Pinpoint the cell where the given text exists, returning its [x, y] midpoint coordinate. 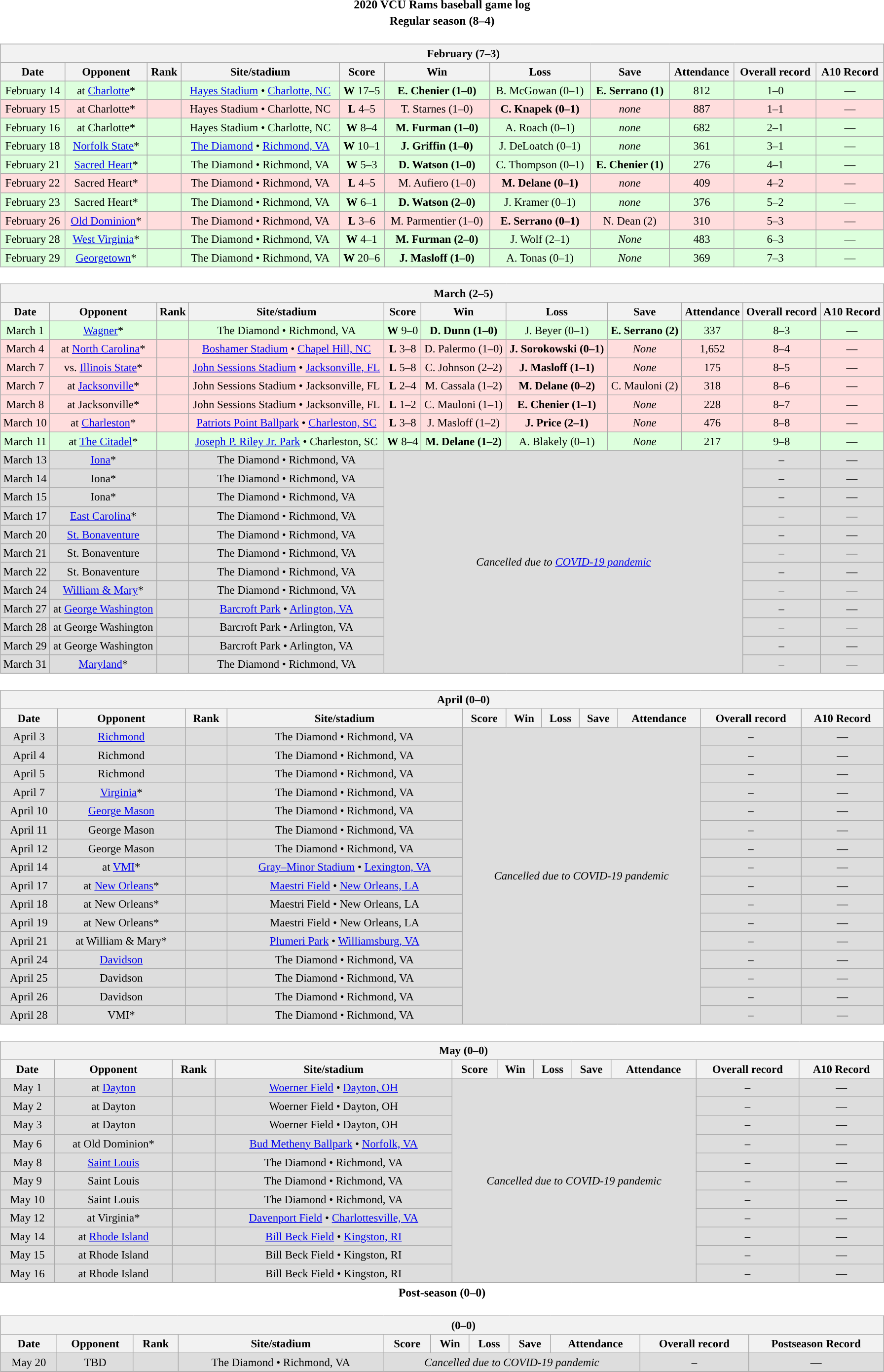
W 5–3 [362, 165]
3–1 [775, 146]
M. Parmentier (1–0) [437, 221]
March 17 [25, 516]
J. Kramer (0–1) [540, 202]
M. Aufiero (1–0) [437, 183]
L 2–4 [403, 386]
April 3 [29, 737]
887 [702, 109]
May 10 [28, 1199]
March 24 [25, 590]
E. Serrano (1) [630, 90]
M. Cassala (1–2) [463, 386]
February 29 [33, 258]
May 14 [28, 1236]
C. Thompson (0–1) [540, 165]
February 18 [33, 146]
Davenport Field • Charlottesville, VA [333, 1218]
at The Citadel* [104, 442]
at William & Mary* [121, 941]
March 27 [25, 609]
April 11 [29, 830]
8–7 [781, 404]
March 15 [25, 497]
J. Wolf (2–1) [540, 239]
TBD [95, 1362]
February 22 [33, 183]
March 10 [25, 423]
May (0–0) [442, 1051]
at VMI* [121, 867]
Joseph P. Riley Jr. Park • Charleston, SC [287, 442]
4–1 [775, 165]
7–3 [775, 258]
April 18 [29, 904]
May 8 [28, 1162]
T. Starnes (1–0) [437, 109]
February 16 [33, 128]
Norfolk State* [107, 146]
J. Masloff (1–0) [437, 258]
(0–0) [442, 1325]
Boshamer Stadium • Chapel Hill, NC [287, 349]
March (2–5) [442, 293]
March 11 [25, 442]
E. Chenier (1–1) [557, 404]
March 20 [25, 534]
April 19 [29, 922]
4–2 [775, 183]
8–4 [781, 349]
May 9 [28, 1181]
May 6 [28, 1143]
April 4 [29, 756]
310 [702, 221]
D. Palermo (1–0) [463, 349]
March 22 [25, 572]
J. Beyer (0–1) [557, 330]
April 28 [29, 1015]
A. Tonas (0–1) [540, 258]
Georgetown* [107, 258]
at Old Dominion* [113, 1143]
A. Blakely (0–1) [557, 442]
8–5 [781, 367]
Virginia* [121, 793]
1–1 [775, 109]
VMI* [121, 1015]
228 [712, 404]
M. Delane (0–1) [540, 183]
February 21 [33, 165]
8–6 [781, 386]
March 4 [25, 349]
vs. Illinois State* [104, 367]
5–3 [775, 221]
West Virginia* [107, 239]
2–1 [775, 128]
409 [702, 183]
April 10 [29, 811]
M. Furman (2–0) [437, 239]
E. Serrano (0–1) [540, 221]
April 26 [29, 996]
J. Masloff (1–2) [463, 423]
April 5 [29, 774]
May 3 [28, 1125]
May 2 [28, 1106]
D. Dunn (1–0) [463, 330]
W 4–1 [362, 239]
W 17–5 [362, 90]
J. Price (2–1) [557, 423]
at North Carolina* [104, 349]
J. DeLoatch (0–1) [540, 146]
April 17 [29, 885]
March 1 [25, 330]
W 9–0 [403, 330]
8–3 [781, 330]
M. Delane (1–2) [463, 442]
E. Chenier (1) [630, 165]
Plumeri Park • Williamsburg, VA [344, 941]
Patriots Point Ballpark • Charleston, SC [287, 423]
C. Mauloni (2) [644, 386]
Old Dominion* [107, 221]
W 6–1 [362, 202]
April 24 [29, 959]
March 8 [25, 404]
William & Mary* [104, 590]
217 [712, 442]
1,652 [712, 349]
at Charleston* [104, 423]
D. Watson (1–0) [437, 165]
April 7 [29, 793]
C. Mauloni (1–1) [463, 404]
J. Sorokowski (0–1) [557, 349]
February 26 [33, 221]
L 3–6 [362, 221]
Postseason Record [816, 1344]
February 23 [33, 202]
318 [712, 386]
8–8 [781, 423]
812 [702, 90]
E. Chenier (1–0) [437, 90]
N. Dean (2) [630, 221]
February 28 [33, 239]
March 13 [25, 460]
March 28 [25, 627]
W 10–1 [362, 146]
337 [712, 330]
361 [702, 146]
February 15 [33, 109]
Gray–Minor Stadium • Lexington, VA [344, 867]
March 21 [25, 553]
March 31 [25, 664]
April (0–0) [442, 700]
9–8 [781, 442]
February 14 [33, 90]
at Virginia* [113, 1218]
1–0 [775, 90]
February (7–3) [442, 53]
J. Masloff (1–1) [557, 367]
D. Watson (2–0) [437, 202]
476 [712, 423]
May 12 [28, 1218]
East Carolina* [104, 516]
483 [702, 239]
C. Knapek (0–1) [540, 109]
175 [712, 367]
L 1–2 [403, 404]
M. Furman (1–0) [437, 128]
May 16 [28, 1273]
April 25 [29, 978]
Bud Metheny Ballpark • Norfolk, VA [333, 1143]
March 29 [25, 646]
L 5–8 [403, 367]
6–3 [775, 239]
J. Griffin (1–0) [437, 146]
March 14 [25, 479]
May 15 [28, 1255]
Maryland* [104, 664]
May 20 [29, 1362]
E. Serrano (2) [644, 330]
682 [702, 128]
5–2 [775, 202]
April 21 [29, 941]
A. Roach (0–1) [540, 128]
April 14 [29, 867]
W 20–6 [362, 258]
April 12 [29, 848]
276 [702, 165]
C. Johnson (2–2) [463, 367]
369 [702, 258]
376 [702, 202]
Wagner* [104, 330]
M. Delane (0–2) [557, 386]
May 1 [28, 1088]
B. McGowan (0–1) [540, 90]
